Pinpoint the cell where the given text exists, returning its (X, Y) midpoint coordinate. 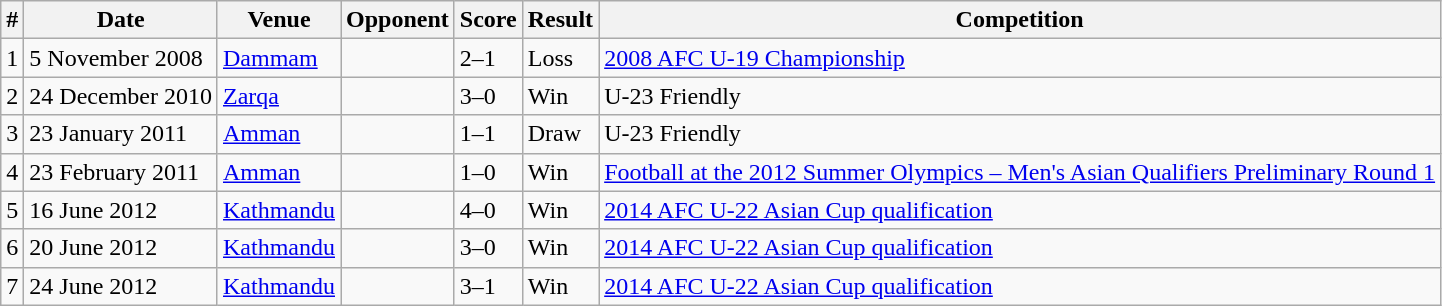
Opponent (398, 20)
7 (12, 286)
Venue (278, 20)
4 (12, 172)
23 February 2011 (121, 172)
Football at the 2012 Summer Olympics – Men's Asian Qualifiers Preliminary Round 1 (1020, 172)
24 December 2010 (121, 96)
1 (12, 58)
Draw (560, 134)
5 November 2008 (121, 58)
Date (121, 20)
# (12, 20)
16 June 2012 (121, 210)
23 January 2011 (121, 134)
4–0 (488, 210)
3 (12, 134)
1–0 (488, 172)
6 (12, 248)
3–1 (488, 286)
Score (488, 20)
Loss (560, 58)
20 June 2012 (121, 248)
5 (12, 210)
2008 AFC U-19 Championship (1020, 58)
Zarqa (278, 96)
2–1 (488, 58)
1–1 (488, 134)
Dammam (278, 58)
Competition (1020, 20)
Result (560, 20)
2 (12, 96)
24 June 2012 (121, 286)
